Pinpoint the cell where the given text exists, returning its [X, Y] midpoint coordinate. 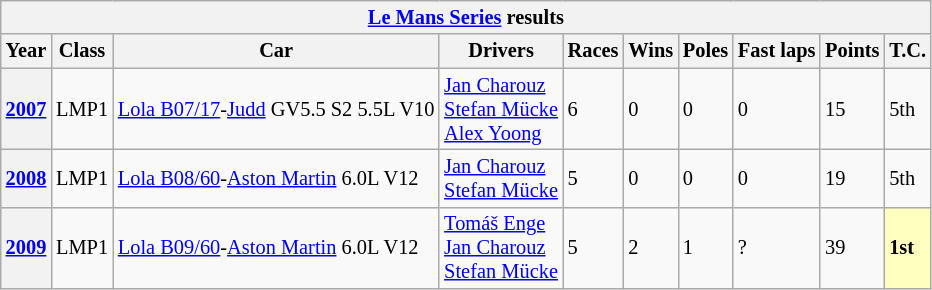
Lola B07/17-Judd GV5.5 S2 5.5L V10 [276, 109]
Lola B09/60-Aston Martin 6.0L V12 [276, 248]
Drivers [500, 51]
2007 [26, 109]
1 [706, 248]
2008 [26, 178]
Poles [706, 51]
Lola B08/60-Aston Martin 6.0L V12 [276, 178]
Le Mans Series results [466, 17]
Wins [650, 51]
T.C. [908, 51]
6 [594, 109]
Races [594, 51]
Tomáš Enge Jan Charouz Stefan Mücke [500, 248]
1st [908, 248]
39 [852, 248]
Jan Charouz Stefan Mücke Alex Yoong [500, 109]
2009 [26, 248]
Car [276, 51]
Year [26, 51]
15 [852, 109]
19 [852, 178]
? [776, 248]
Points [852, 51]
2 [650, 248]
Fast laps [776, 51]
Class [82, 51]
Jan Charouz Stefan Mücke [500, 178]
